Capture the cell that displays the provided text and extract its (X, Y) central coordinate. 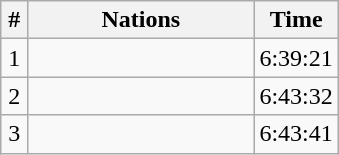
2 (14, 96)
6:43:32 (296, 96)
6:39:21 (296, 58)
Nations (141, 20)
6:43:41 (296, 134)
3 (14, 134)
1 (14, 58)
# (14, 20)
Time (296, 20)
